Locate the cell with the specified text and output its [x, y] center coordinate. 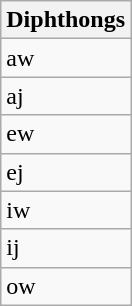
aj [66, 96]
ow [66, 286]
iw [66, 210]
ej [66, 172]
ew [66, 134]
ij [66, 248]
Diphthongs [66, 20]
aw [66, 58]
